Determine the [X, Y] coordinate at the center of the cell enclosing the given text.  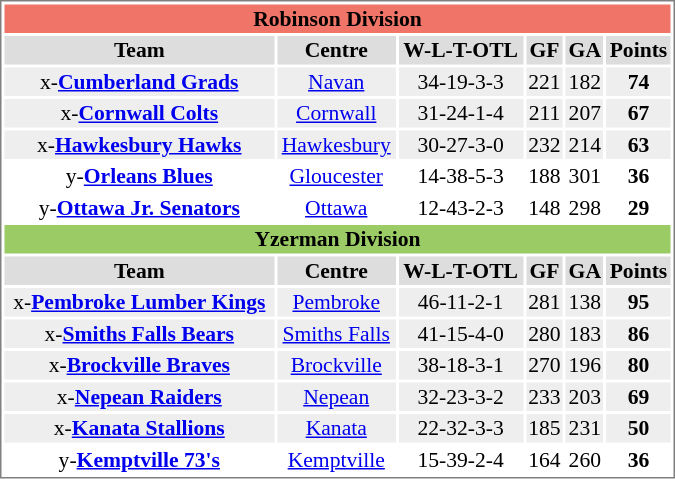
15-39-2-4 [460, 460]
231 [584, 428]
Cornwall [336, 113]
301 [584, 176]
Brockville [336, 365]
270 [544, 365]
12-43-2-3 [460, 208]
29 [638, 208]
185 [544, 428]
188 [544, 176]
Kanata [336, 428]
41-15-4-0 [460, 334]
Robinson Division [337, 18]
x-Pembroke Lumber Kings [139, 302]
298 [584, 208]
Gloucester [336, 176]
31-24-1-4 [460, 113]
Smiths Falls [336, 334]
260 [584, 460]
y-Orleans Blues [139, 176]
x-Cornwall Colts [139, 113]
207 [584, 113]
221 [544, 82]
80 [638, 365]
46-11-2-1 [460, 302]
Ottawa [336, 208]
32-23-3-2 [460, 396]
183 [584, 334]
63 [638, 144]
x-Hawkesbury Hawks [139, 144]
138 [584, 302]
30-27-3-0 [460, 144]
182 [584, 82]
203 [584, 396]
x-Cumberland Grads [139, 82]
x-Kanata Stallions [139, 428]
Nepean [336, 396]
280 [544, 334]
232 [544, 144]
x-Smiths Falls Bears [139, 334]
Navan [336, 82]
164 [544, 460]
y-Ottawa Jr. Senators [139, 208]
69 [638, 396]
Pembroke [336, 302]
214 [584, 144]
95 [638, 302]
281 [544, 302]
67 [638, 113]
y-Kemptville 73's [139, 460]
34-19-3-3 [460, 82]
38-18-3-1 [460, 365]
14-38-5-3 [460, 176]
233 [544, 396]
22-32-3-3 [460, 428]
74 [638, 82]
Yzerman Division [337, 239]
50 [638, 428]
86 [638, 334]
196 [584, 365]
211 [544, 113]
Hawkesbury [336, 144]
x-Nepean Raiders [139, 396]
Kemptville [336, 460]
x-Brockville Braves [139, 365]
148 [544, 208]
